Capture the cell that displays the provided text and extract its (X, Y) central coordinate. 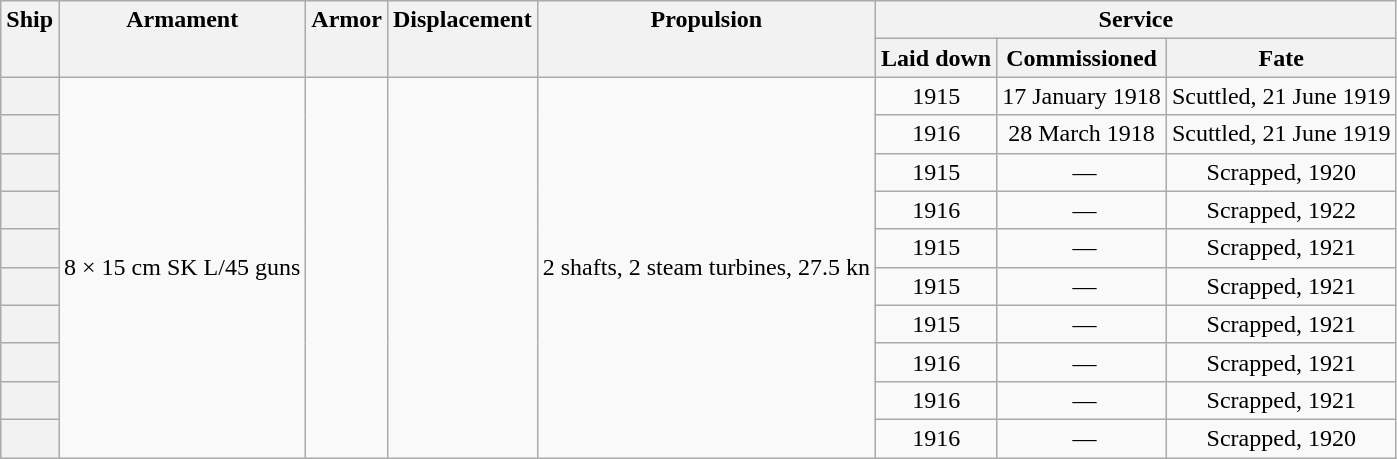
17 January 1918 (1082, 96)
Commissioned (1082, 58)
Fate (1281, 58)
2 shafts, 2 steam turbines, 27.5 kn (706, 268)
Armament (182, 39)
Service (1136, 20)
28 March 1918 (1082, 134)
Ship (30, 39)
Propulsion (706, 39)
Laid down (936, 58)
Displacement (462, 39)
Scrapped, 1922 (1281, 210)
Armor (347, 39)
8 × 15 cm SK L/45 guns (182, 268)
